Identify which cell holds the provided text, then report its [x, y] central coordinate. 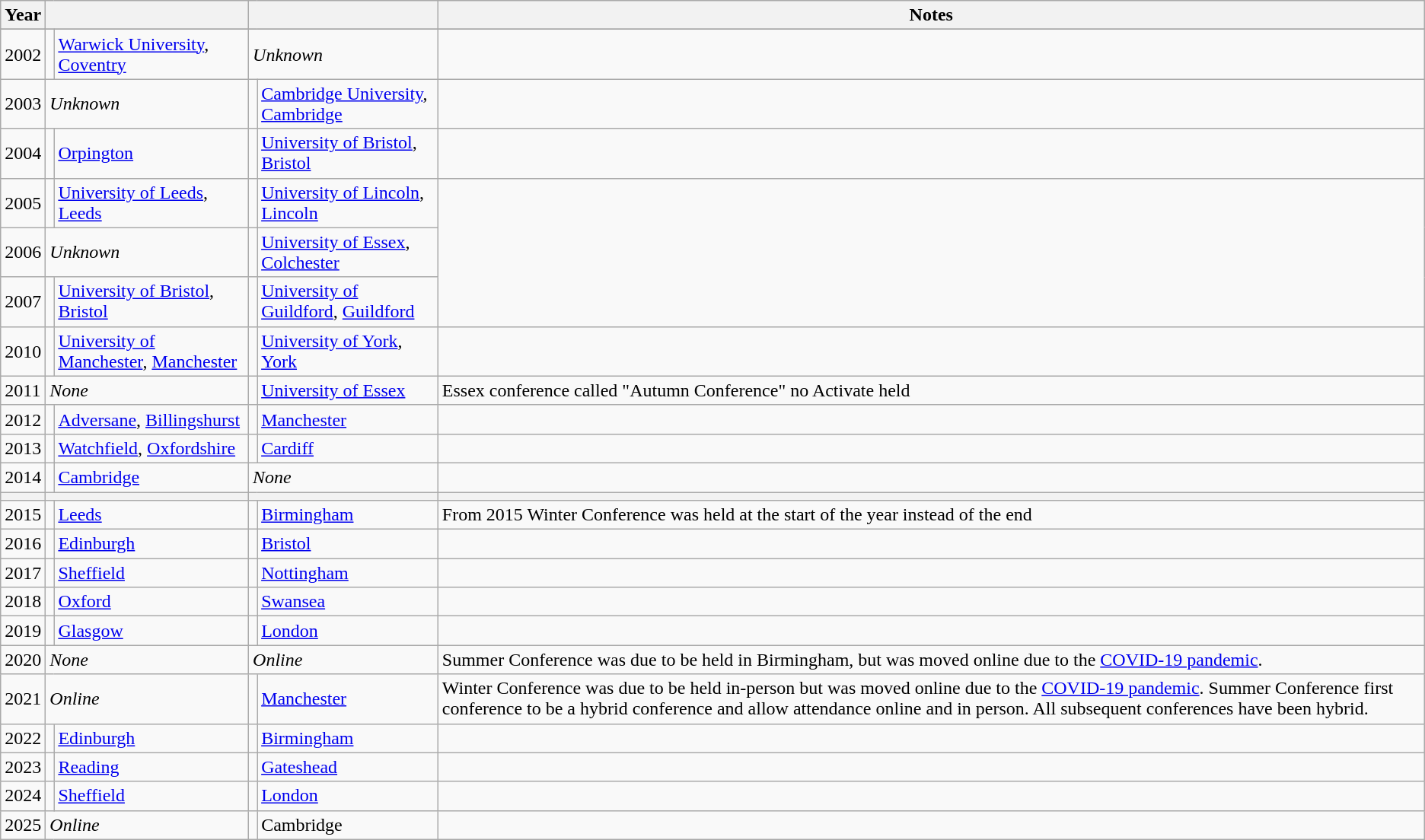
Essex conference called "Autumn Conference" no Activate held [931, 390]
2021 [23, 698]
2020 [23, 660]
2003 [23, 103]
University of Guildford, Guildford [348, 301]
From 2015 Winter Conference was held at the start of the year instead of the end [931, 515]
2005 [23, 202]
Year [23, 15]
Notes [931, 15]
University of Essex [348, 390]
2007 [23, 301]
Adversane, Billingshurst [151, 419]
University of Lincoln, Lincoln [348, 202]
University of Leeds, Leeds [151, 202]
2013 [23, 448]
Swansea [348, 602]
Warwick University, Coventry [151, 55]
2011 [23, 390]
2004 [23, 154]
2019 [23, 631]
2025 [23, 825]
Nottingham [348, 573]
Gateshead [348, 767]
Bristol [348, 544]
Watchfield, Oxfordshire [151, 448]
Reading [151, 767]
2014 [23, 477]
Leeds [151, 515]
2017 [23, 573]
2002 [23, 55]
2015 [23, 515]
2024 [23, 796]
2018 [23, 602]
Cardiff [348, 448]
University of Essex, Colchester [348, 253]
University of York, York [348, 352]
2010 [23, 352]
2006 [23, 253]
Glasgow [151, 631]
2023 [23, 767]
Summer Conference was due to be held in Birmingham, but was moved online due to the COVID-19 pandemic. [931, 660]
Orpington [151, 154]
2022 [23, 738]
Cambridge University, Cambridge [348, 103]
2012 [23, 419]
Oxford [151, 602]
2016 [23, 544]
University of Manchester, Manchester [151, 352]
